Identify which cell holds the provided text, then report its (X, Y) central coordinate. 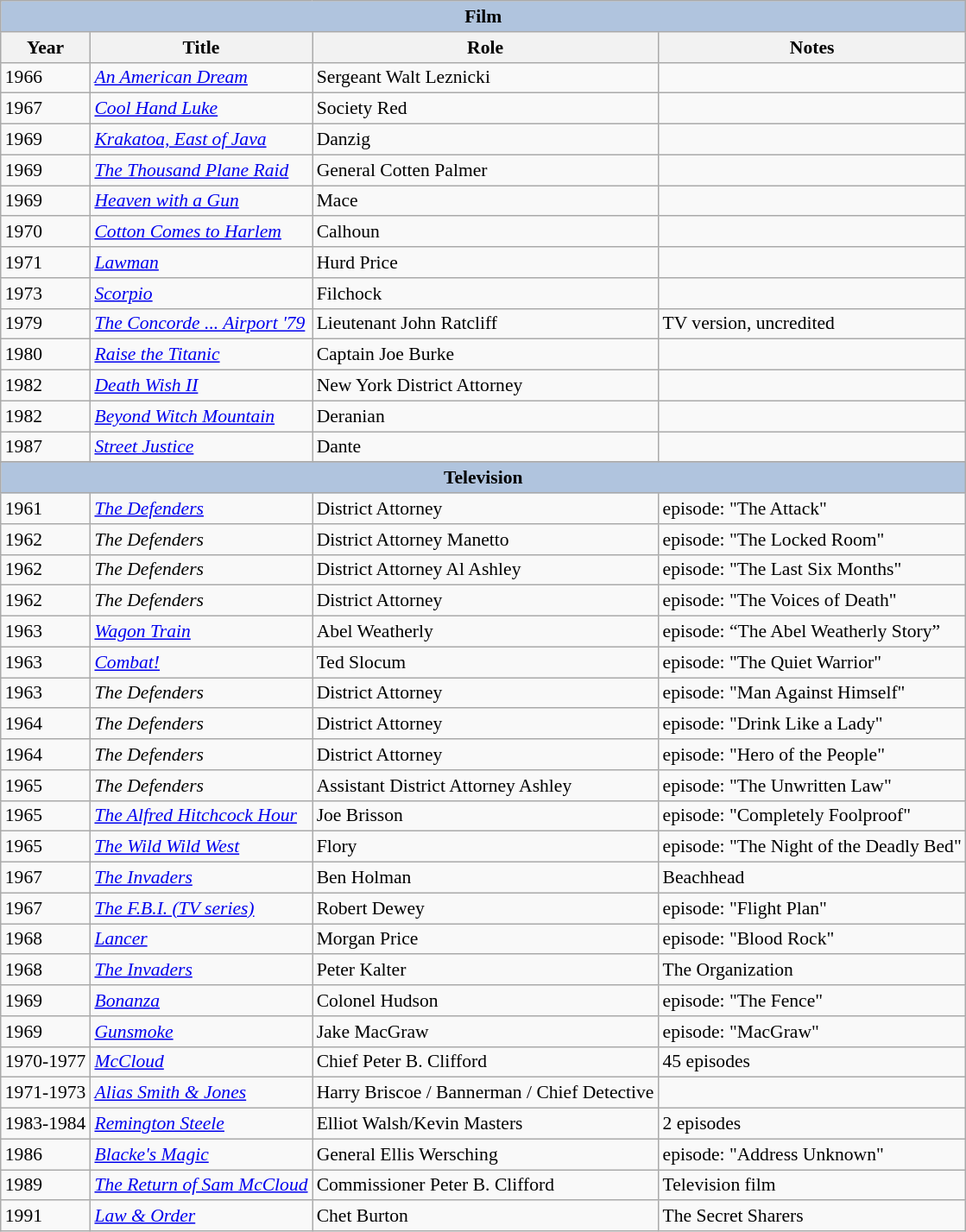
episode: "Man Against Himself" (812, 693)
Cool Hand Luke (200, 109)
Law & Order (200, 1216)
Abel Weatherly (485, 632)
Lieutenant John Ratcliff (485, 324)
Blacke's Magic (200, 1154)
episode: "The Voices of Death" (812, 601)
Jake MacGraw (485, 1032)
45 episodes (812, 1062)
Raise the Titanic (200, 355)
Captain Joe Burke (485, 355)
1961 (46, 509)
District Attorney Al Ashley (485, 570)
Wagon Train (200, 632)
Year (46, 47)
Television (483, 478)
The Secret Sharers (812, 1216)
Ben Holman (485, 878)
1986 (46, 1154)
1983-1984 (46, 1124)
1987 (46, 447)
The Alfred Hitchcock Hour (200, 816)
Krakatoa, East of Java (200, 140)
1991 (46, 1216)
1971 (46, 262)
1973 (46, 294)
An American Dream (200, 78)
Lawman (200, 262)
Flory (485, 847)
The Thousand Plane Raid (200, 170)
Lancer (200, 939)
Ted Slocum (485, 662)
Cotton Comes to Harlem (200, 232)
episode: "The Locked Room" (812, 540)
episode: "The Attack" (812, 509)
1979 (46, 324)
episode: "The Last Six Months" (812, 570)
Role (485, 47)
The Return of Sam McCloud (200, 1185)
Bonanza (200, 1001)
Television film (812, 1185)
episode: "MacGraw" (812, 1032)
Colonel Hudson (485, 1001)
Sergeant Walt Leznicki (485, 78)
The Organization (812, 970)
Filchock (485, 294)
Harry Briscoe / Bannerman / Chief Detective (485, 1093)
McCloud (200, 1062)
episode: "Flight Plan" (812, 908)
Calhoun (485, 232)
Hurd Price (485, 262)
Joe Brisson (485, 816)
1971-1973 (46, 1093)
Elliot Walsh/Kevin Masters (485, 1124)
Danzig (485, 140)
Heaven with a Gun (200, 201)
Assistant District Attorney Ashley (485, 786)
Chief Peter B. Clifford (485, 1062)
Film (483, 16)
Title (200, 47)
episode: "Blood Rock" (812, 939)
General Cotten Palmer (485, 170)
1966 (46, 78)
District Attorney Manetto (485, 540)
Combat! (200, 662)
Beyond Witch Mountain (200, 416)
Remington Steele (200, 1124)
Alias Smith & Jones (200, 1093)
episode: “The Abel Weatherly Story” (812, 632)
Beachhead (812, 878)
The F.B.I. (TV series) (200, 908)
New York District Attorney (485, 386)
episode: "The Quiet Warrior" (812, 662)
Street Justice (200, 447)
1970 (46, 232)
Dante (485, 447)
1980 (46, 355)
episode: "Address Unknown" (812, 1154)
episode: "The Fence" (812, 1001)
Scorpio (200, 294)
episode: "Drink Like a Lady" (812, 724)
Gunsmoke (200, 1032)
Society Red (485, 109)
Peter Kalter (485, 970)
Morgan Price (485, 939)
General Ellis Wersching (485, 1154)
episode: "The Unwritten Law" (812, 786)
Chet Burton (485, 1216)
episode: "Hero of the People" (812, 755)
1989 (46, 1185)
Notes (812, 47)
The Wild Wild West (200, 847)
Mace (485, 201)
1970-1977 (46, 1062)
2 episodes (812, 1124)
episode: "Completely Foolproof" (812, 816)
Death Wish II (200, 386)
TV version, uncredited (812, 324)
episode: "The Night of the Deadly Bed" (812, 847)
Deranian (485, 416)
Commissioner Peter B. Clifford (485, 1185)
Robert Dewey (485, 908)
The Concorde ... Airport '79 (200, 324)
